Return (X, Y) of the center of cell containing provided text 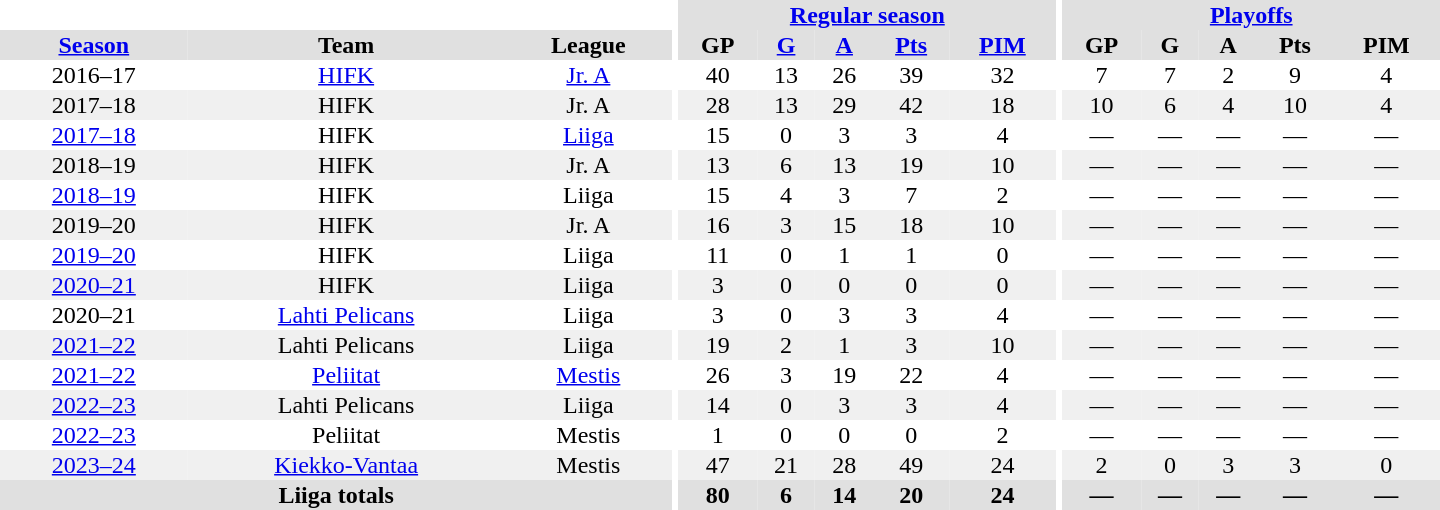
47 (718, 465)
11 (718, 255)
39 (910, 75)
2016–17 (94, 75)
Regular season (868, 15)
22 (910, 375)
Team (346, 45)
16 (718, 225)
Season (94, 45)
21 (786, 465)
20 (910, 495)
League (589, 45)
42 (910, 105)
80 (718, 495)
40 (718, 75)
29 (844, 105)
9 (1294, 75)
Playoffs (1251, 15)
2023–24 (94, 465)
49 (910, 465)
32 (1002, 75)
Kiekko-Vantaa (346, 465)
Liiga totals (336, 495)
